Find where the given text appears and provide that cell's center as (X, Y) coordinate. 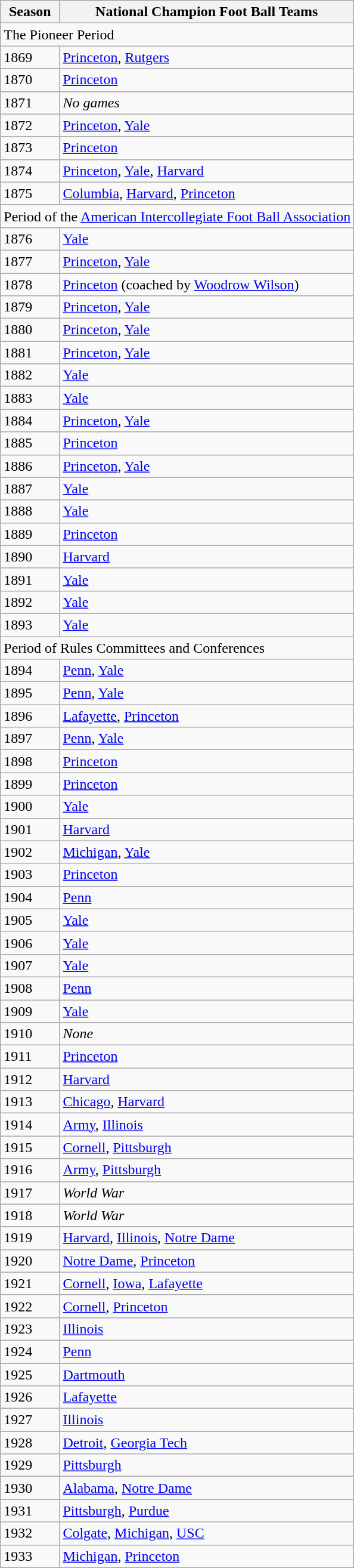
1881 (30, 353)
Pittsburgh (207, 1465)
Period of Rules Committees and Conferences (178, 647)
1894 (30, 671)
1887 (30, 489)
1899 (30, 784)
Army, Illinois (207, 1125)
Colgate, Michigan, USC (207, 1533)
1877 (30, 261)
Michigan, Yale (207, 852)
1932 (30, 1533)
None (207, 1034)
Lafayette (207, 1397)
1907 (30, 965)
1893 (30, 625)
Dartmouth (207, 1374)
Harvard, Illinois, Notre Dame (207, 1238)
1918 (30, 1215)
1909 (30, 1011)
Detroit, Georgia Tech (207, 1443)
1926 (30, 1397)
1897 (30, 739)
1915 (30, 1147)
1879 (30, 307)
1875 (30, 193)
Columbia, Harvard, Princeton (207, 193)
1933 (30, 1556)
1920 (30, 1261)
1886 (30, 466)
1921 (30, 1283)
1885 (30, 443)
Alabama, Notre Dame (207, 1488)
1888 (30, 511)
1911 (30, 1057)
1883 (30, 398)
1892 (30, 602)
1871 (30, 103)
Period of the American Intercollegiate Foot Ball Association (178, 216)
Season (30, 12)
1890 (30, 557)
Princeton (coached by Woodrow Wilson) (207, 285)
1923 (30, 1329)
1878 (30, 285)
Chicago, Harvard (207, 1102)
1903 (30, 875)
1924 (30, 1351)
National Champion Foot Ball Teams (207, 12)
1874 (30, 171)
1916 (30, 1170)
1905 (30, 920)
1882 (30, 375)
1896 (30, 716)
Cornell, Pittsburgh (207, 1147)
1869 (30, 57)
1922 (30, 1306)
Lafayette, Princeton (207, 716)
Notre Dame, Princeton (207, 1261)
Michigan, Princeton (207, 1556)
Pittsburgh, Purdue (207, 1511)
Princeton, Yale, Harvard (207, 171)
1912 (30, 1079)
1904 (30, 897)
1870 (30, 80)
1919 (30, 1238)
1880 (30, 330)
Cornell, Princeton (207, 1306)
The Pioneer Period (178, 35)
1900 (30, 807)
1889 (30, 534)
1884 (30, 421)
1927 (30, 1420)
1930 (30, 1488)
1913 (30, 1102)
1873 (30, 148)
1914 (30, 1125)
1898 (30, 761)
1895 (30, 693)
1910 (30, 1034)
1925 (30, 1374)
1906 (30, 943)
1902 (30, 852)
1917 (30, 1193)
Princeton, Rutgers (207, 57)
1876 (30, 239)
1891 (30, 579)
1908 (30, 988)
1872 (30, 125)
Cornell, Iowa, Lafayette (207, 1283)
Army, Pittsburgh (207, 1170)
No games (207, 103)
1901 (30, 829)
1931 (30, 1511)
1928 (30, 1443)
1929 (30, 1465)
